Search for the cell housing the specified text and yield its (X, Y) center coordinate. 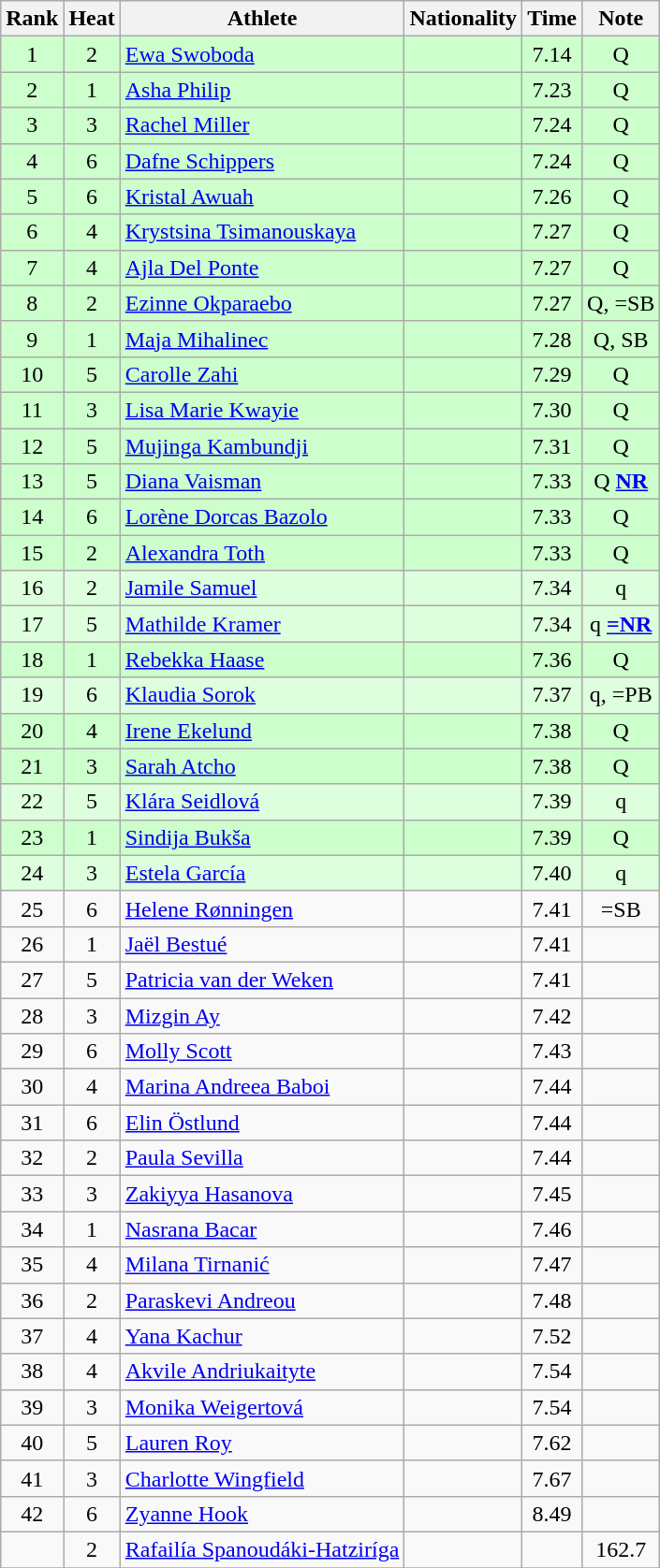
162.7 (622, 1549)
Lauren Roy (262, 1443)
23 (32, 837)
Paula Sevilla (262, 1158)
14 (32, 517)
Nationality (463, 19)
Molly Scott (262, 1052)
Q, =SB (622, 303)
Monika Weigertová (262, 1407)
Sarah Atcho (262, 766)
Mizgin Ay (262, 1015)
Yana Kachur (262, 1336)
17 (32, 624)
7.36 (552, 660)
26 (32, 944)
Irene Ekelund (262, 731)
Zakiyya Hasanova (262, 1194)
Helene Rønningen (262, 908)
7.28 (552, 339)
Jamile Samuel (262, 588)
Q NR (622, 482)
q, =PB (622, 695)
16 (32, 588)
42 (32, 1514)
Carolle Zahi (262, 374)
18 (32, 660)
20 (32, 731)
Patricia van der Weken (262, 980)
Mathilde Kramer (262, 624)
Q, SB (622, 339)
38 (32, 1372)
41 (32, 1478)
7.37 (552, 695)
13 (32, 482)
Krystsina Tsimanouskaya (262, 232)
Klára Seidlová (262, 802)
7.67 (552, 1478)
22 (32, 802)
24 (32, 873)
Maja Mihalinec (262, 339)
7.43 (552, 1052)
Kristal Awuah (262, 196)
Rebekka Haase (262, 660)
Ewa Swoboda (262, 54)
Lisa Marie Kwayie (262, 410)
28 (32, 1015)
7.31 (552, 446)
Jaël Bestué (262, 944)
35 (32, 1265)
31 (32, 1123)
7.40 (552, 873)
Heat (92, 19)
7.46 (552, 1229)
Marina Andreea Baboi (262, 1087)
Time (552, 19)
12 (32, 446)
7.26 (552, 196)
Mujinga Kambundji (262, 446)
7 (32, 268)
7.48 (552, 1300)
33 (32, 1194)
10 (32, 374)
Note (622, 19)
Dafne Schippers (262, 161)
Rank (32, 19)
Alexandra Toth (262, 553)
Asha Philip (262, 90)
34 (32, 1229)
Ajla Del Ponte (262, 268)
Ezinne Okparaebo (262, 303)
Milana Tirnanić (262, 1265)
Diana Vaisman (262, 482)
8.49 (552, 1514)
=SB (622, 908)
Lorène Dorcas Bazolo (262, 517)
7.30 (552, 410)
21 (32, 766)
7.29 (552, 374)
27 (32, 980)
7.47 (552, 1265)
Charlotte Wingfield (262, 1478)
Zyanne Hook (262, 1514)
q =NR (622, 624)
29 (32, 1052)
Rachel Miller (262, 125)
7.45 (552, 1194)
Paraskevi Andreou (262, 1300)
7.42 (552, 1015)
30 (32, 1087)
Athlete (262, 19)
37 (32, 1336)
8 (32, 303)
40 (32, 1443)
Sindija Bukša (262, 837)
36 (32, 1300)
Klaudia Sorok (262, 695)
7.52 (552, 1336)
19 (32, 695)
7.62 (552, 1443)
25 (32, 908)
15 (32, 553)
Akvile Andriukaityte (262, 1372)
Rafailía Spanoudáki-Hatziríga (262, 1549)
7.14 (552, 54)
Estela García (262, 873)
Nasrana Bacar (262, 1229)
7.23 (552, 90)
11 (32, 410)
9 (32, 339)
32 (32, 1158)
39 (32, 1407)
Elin Östlund (262, 1123)
